Capture the cell that displays the provided text and extract its (X, Y) central coordinate. 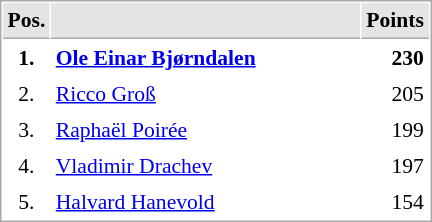
197 (396, 165)
205 (396, 93)
3. (26, 129)
154 (396, 201)
Vladimir Drachev (206, 165)
Raphaël Poirée (206, 129)
Ricco Groß (206, 93)
Ole Einar Bjørndalen (206, 57)
230 (396, 57)
199 (396, 129)
2. (26, 93)
Points (396, 21)
1. (26, 57)
Pos. (26, 21)
Halvard Hanevold (206, 201)
4. (26, 165)
5. (26, 201)
